Output the [x, y] coordinate of the center of the cell containing the given text.  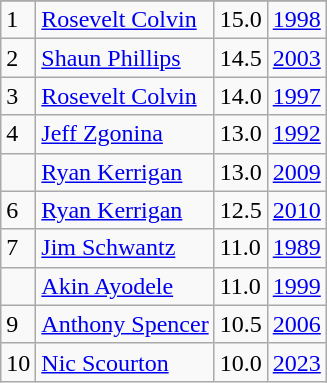
10.0 [240, 362]
12.5 [240, 210]
9 [18, 324]
2009 [296, 172]
7 [18, 248]
10.5 [240, 324]
4 [18, 134]
15.0 [240, 20]
1992 [296, 134]
Shaun Phillips [125, 58]
2006 [296, 324]
10 [18, 362]
14.5 [240, 58]
1999 [296, 286]
1989 [296, 248]
3 [18, 96]
Nic Scourton [125, 362]
Anthony Spencer [125, 324]
2 [18, 58]
Jim Schwantz [125, 248]
2023 [296, 362]
14.0 [240, 96]
6 [18, 210]
2010 [296, 210]
1998 [296, 20]
Jeff Zgonina [125, 134]
2003 [296, 58]
1 [18, 20]
1997 [296, 96]
Akin Ayodele [125, 286]
